Pinpoint the cell where the given text exists, returning its [x, y] midpoint coordinate. 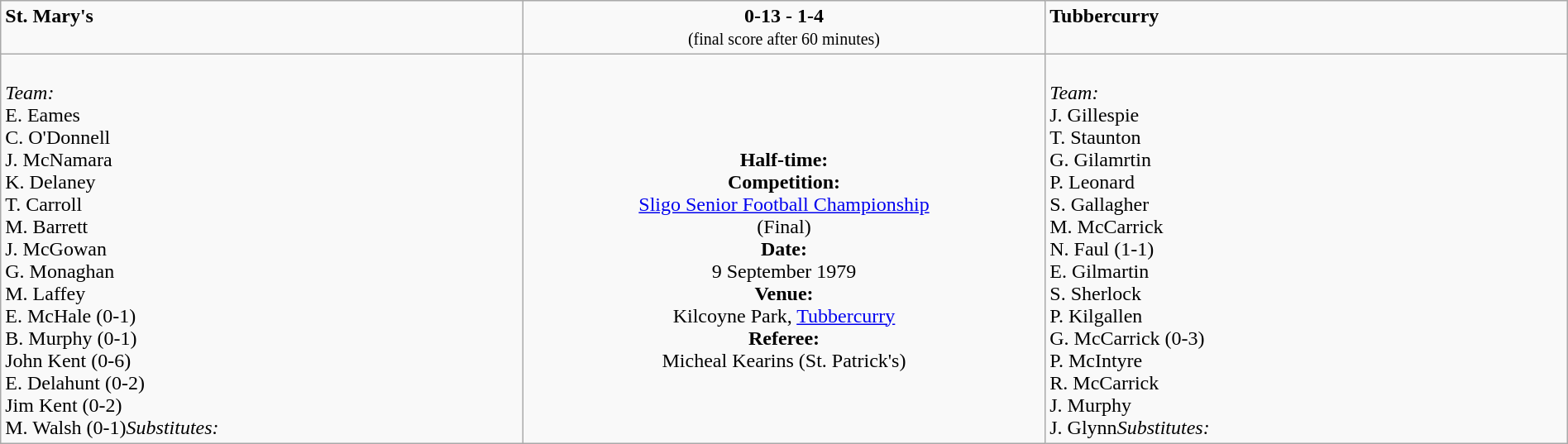
St. Mary's [262, 28]
Tubbercurry [1307, 28]
0-13 - 1-4(final score after 60 minutes) [784, 28]
